Find where the given text appears and provide that cell's center as [X, Y] coordinate. 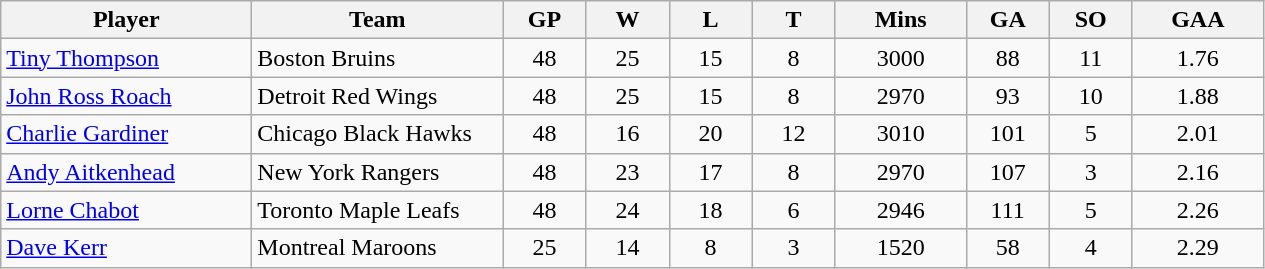
58 [1008, 248]
4 [1090, 248]
W [628, 20]
Charlie Gardiner [126, 134]
1.76 [1198, 58]
107 [1008, 172]
GP [544, 20]
Team [378, 20]
14 [628, 248]
2.29 [1198, 248]
GA [1008, 20]
20 [710, 134]
2.26 [1198, 210]
John Ross Roach [126, 96]
GAA [1198, 20]
SO [1090, 20]
23 [628, 172]
Mins [900, 20]
Dave Kerr [126, 248]
3000 [900, 58]
12 [794, 134]
111 [1008, 210]
New York Rangers [378, 172]
24 [628, 210]
Detroit Red Wings [378, 96]
17 [710, 172]
18 [710, 210]
Montreal Maroons [378, 248]
Andy Aitkenhead [126, 172]
Toronto Maple Leafs [378, 210]
L [710, 20]
Boston Bruins [378, 58]
Chicago Black Hawks [378, 134]
T [794, 20]
2.01 [1198, 134]
1520 [900, 248]
10 [1090, 96]
1.88 [1198, 96]
2.16 [1198, 172]
2946 [900, 210]
93 [1008, 96]
3010 [900, 134]
16 [628, 134]
Tiny Thompson [126, 58]
6 [794, 210]
101 [1008, 134]
Lorne Chabot [126, 210]
Player [126, 20]
88 [1008, 58]
11 [1090, 58]
